Scan for the cell matching the given text and deliver its [x, y] coordinate at center. 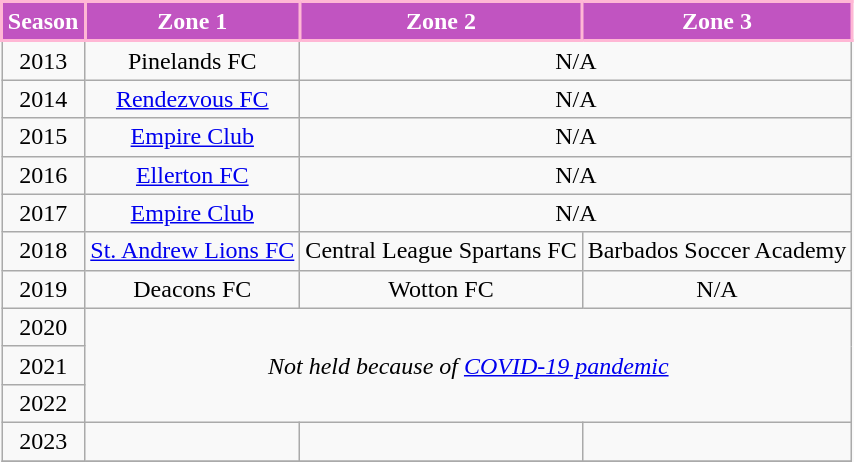
2019 [44, 289]
Deacons FC [192, 289]
2017 [44, 213]
Wotton FC [441, 289]
St. Andrew Lions FC [192, 251]
Zone 3 [717, 22]
2015 [44, 137]
2022 [44, 403]
Central League Spartans FC [441, 251]
2013 [44, 60]
Pinelands FC [192, 60]
2014 [44, 99]
2016 [44, 175]
2023 [44, 441]
Season [44, 22]
Rendezvous FC [192, 99]
Ellerton FC [192, 175]
Barbados Soccer Academy [717, 251]
2020 [44, 327]
Zone 2 [441, 22]
Not held because of COVID-19 pandemic [468, 365]
2018 [44, 251]
2021 [44, 365]
Zone 1 [192, 22]
